Capture the cell that displays the provided text and extract its (x, y) central coordinate. 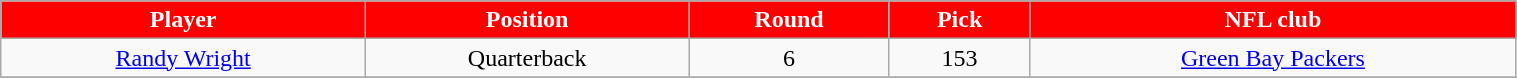
Randy Wright (184, 58)
Player (184, 20)
Quarterback (528, 58)
Green Bay Packers (1273, 58)
153 (960, 58)
Round (790, 20)
Pick (960, 20)
NFL club (1273, 20)
Position (528, 20)
6 (790, 58)
